For the text-containing cell, return its midpoint in (x, y) coordinate format. 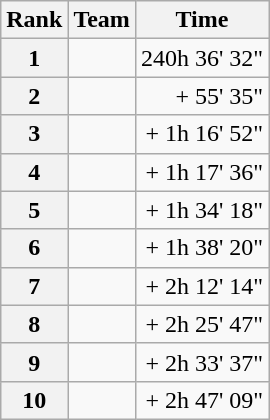
4 (34, 172)
Time (202, 20)
2 (34, 96)
Team (102, 20)
240h 36' 32" (202, 58)
+ 2h 47' 09" (202, 400)
6 (34, 248)
+ 1h 34' 18" (202, 210)
+ 2h 33' 37" (202, 362)
+ 2h 12' 14" (202, 286)
8 (34, 324)
9 (34, 362)
3 (34, 134)
1 (34, 58)
+ 55' 35" (202, 96)
+ 1h 38' 20" (202, 248)
7 (34, 286)
+ 1h 16' 52" (202, 134)
Rank (34, 20)
10 (34, 400)
5 (34, 210)
+ 1h 17' 36" (202, 172)
+ 2h 25' 47" (202, 324)
